Return the (X, Y) coordinate for the center point of the cell that contains the specified text.  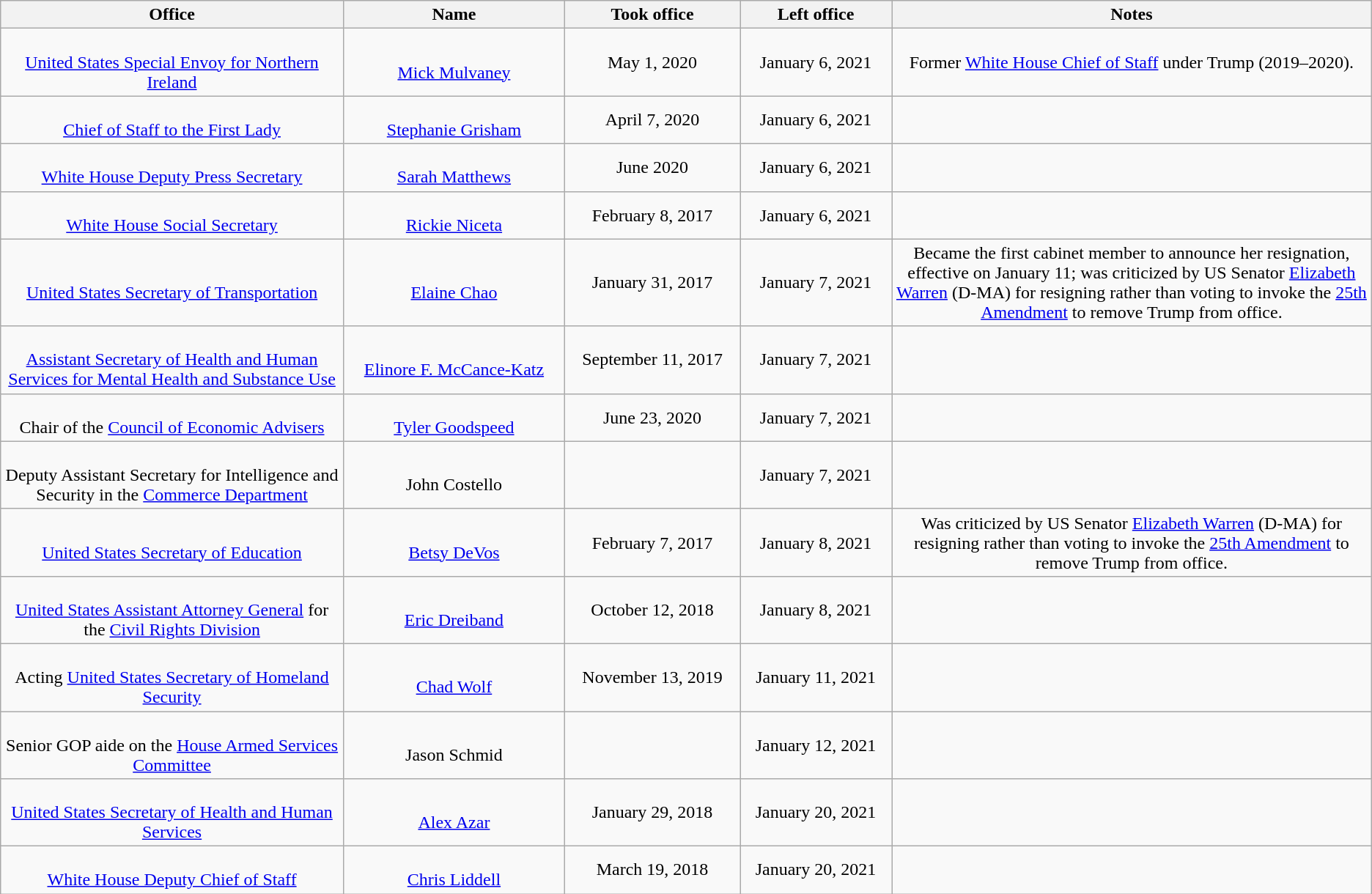
September 11, 2017 (652, 360)
Chris Liddell (454, 871)
Mick Mulvaney (454, 62)
United States Special Envoy for Northern Ireland (172, 62)
Alex Azar (454, 813)
Notes (1132, 15)
Jason Schmid (454, 745)
November 13, 2019 (652, 677)
January 29, 2018 (652, 813)
Acting United States Secretary of Homeland Security (172, 677)
Chief of Staff to the First Lady (172, 120)
January 31, 2017 (652, 283)
Chair of the Council of Economic Advisers (172, 418)
Left office (816, 15)
John Costello (454, 475)
February 8, 2017 (652, 215)
February 7, 2017 (652, 542)
White House Deputy Chief of Staff (172, 871)
Deputy Assistant Secretary for Intelligence and Security in the Commerce Department (172, 475)
Rickie Niceta (454, 215)
United States Secretary of Transportation (172, 283)
United States Assistant Attorney General for the Civil Rights Division (172, 610)
April 7, 2020 (652, 120)
Senior GOP aide on the House Armed Services Committee (172, 745)
October 12, 2018 (652, 610)
White House Social Secretary (172, 215)
Elinore F. McCance-Katz (454, 360)
Took office (652, 15)
Former White House Chief of Staff under Trump (2019–2020). (1132, 62)
Name (454, 15)
Eric Dreiband (454, 610)
Chad Wolf (454, 677)
June 2020 (652, 167)
March 19, 2018 (652, 871)
Was criticized by US Senator Elizabeth Warren (D-MA) for resigning rather than voting to invoke the 25th Amendment to remove Trump from office. (1132, 542)
White House Deputy Press Secretary (172, 167)
Tyler Goodspeed (454, 418)
Betsy DeVos (454, 542)
June 23, 2020 (652, 418)
United States Secretary of Education (172, 542)
Office (172, 15)
January 12, 2021 (816, 745)
January 11, 2021 (816, 677)
Elaine Chao (454, 283)
Sarah Matthews (454, 167)
Assistant Secretary of Health and Human Services for Mental Health and Substance Use (172, 360)
Stephanie Grisham (454, 120)
United States Secretary of Health and Human Services (172, 813)
May 1, 2020 (652, 62)
